Detect which cell encompasses the target text, then output its [x, y] center coordinate. 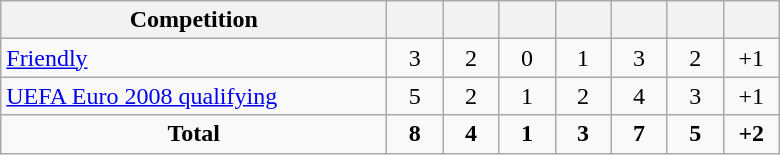
UEFA Euro 2008 qualifying [194, 96]
0 [527, 58]
+2 [751, 134]
7 [639, 134]
Competition [194, 20]
Friendly [194, 58]
Total [194, 134]
8 [415, 134]
